For the text-containing cell, return its midpoint in [X, Y] coordinate format. 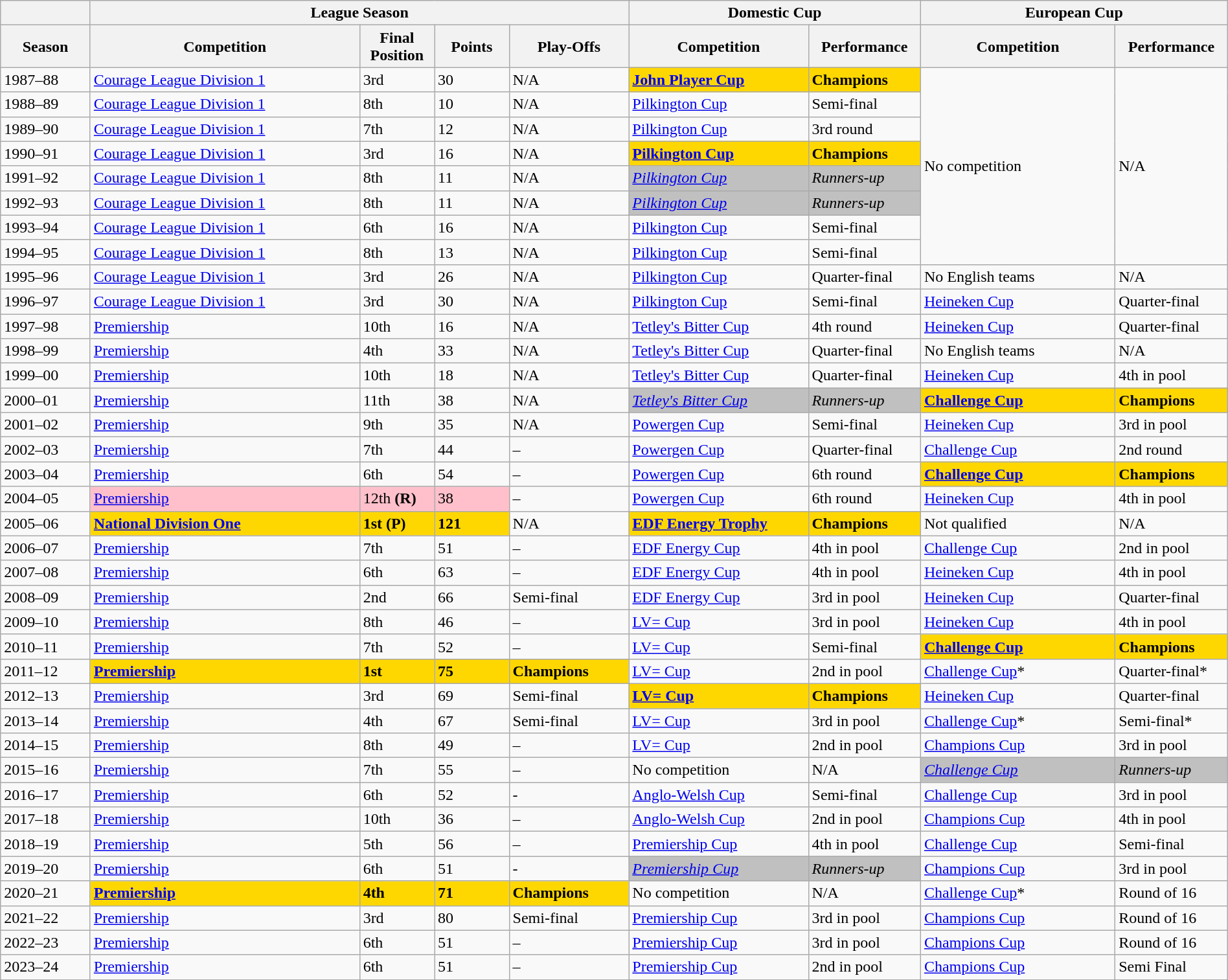
2019–20 [45, 869]
2016–17 [45, 795]
2nd [396, 597]
12th (R) [396, 499]
1992–93 [45, 203]
2013–14 [45, 721]
John Player Cup [719, 80]
75 [472, 671]
56 [472, 844]
1999–00 [45, 376]
2008–09 [45, 597]
54 [472, 474]
2021–22 [45, 918]
Quarter-final* [1172, 671]
1990–91 [45, 154]
1st [396, 671]
2014–15 [45, 746]
46 [472, 622]
Semi-final* [1172, 721]
66 [472, 597]
4th round [864, 326]
36 [472, 819]
10 [472, 104]
Domestic Cup [775, 13]
1995–96 [45, 277]
Points [472, 47]
2007–08 [45, 573]
Not qualified [1018, 523]
2005–06 [45, 523]
2020–21 [45, 893]
2001–02 [45, 425]
26 [472, 277]
12 [472, 129]
44 [472, 450]
2018–19 [45, 844]
80 [472, 918]
33 [472, 351]
2012–13 [45, 696]
2009–10 [45, 622]
121 [472, 523]
2006–07 [45, 548]
Semi Final [1172, 967]
EDF Energy Trophy [719, 523]
69 [472, 696]
5th [396, 844]
2011–12 [45, 671]
1989–90 [45, 129]
1987–88 [45, 80]
2022–23 [45, 942]
1998–99 [45, 351]
European Cup [1074, 13]
2004–05 [45, 499]
Final Position [396, 47]
71 [472, 893]
18 [472, 376]
2023–24 [45, 967]
2002–03 [45, 450]
2017–18 [45, 819]
2000–01 [45, 400]
2015–16 [45, 770]
Play-Offs [569, 47]
13 [472, 252]
35 [472, 425]
1997–98 [45, 326]
National Division One [225, 523]
1996–97 [45, 301]
67 [472, 721]
9th [396, 425]
2003–04 [45, 474]
League Season [359, 13]
Season [45, 47]
55 [472, 770]
1994–95 [45, 252]
1991–92 [45, 178]
11th [396, 400]
3rd round [864, 129]
1st (P) [396, 523]
49 [472, 746]
2010–11 [45, 646]
1993–94 [45, 227]
2nd round [1172, 450]
1988–89 [45, 104]
63 [472, 573]
